Determine the (X, Y) coordinate at the center of the cell enclosing the given text.  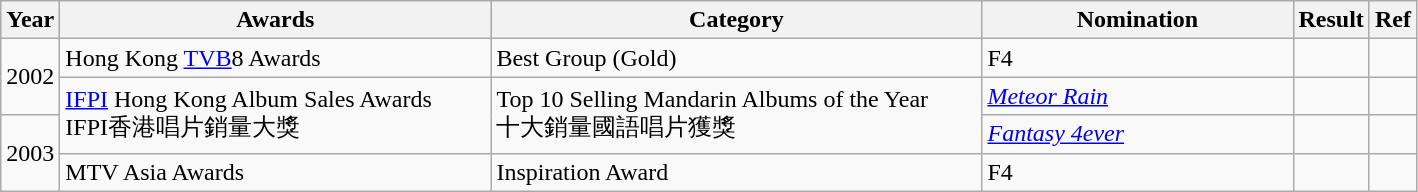
2003 (30, 153)
Best Group (Gold) (736, 58)
IFPI Hong Kong Album Sales AwardsIFPI香港唱片銷量大獎 (276, 115)
Year (30, 20)
Top 10 Selling Mandarin Albums of the Year十大銷量國語唱片獲獎 (736, 115)
Hong Kong TVB8 Awards (276, 58)
Awards (276, 20)
MTV Asia Awards (276, 172)
2002 (30, 77)
Fantasy 4ever (1138, 134)
Nomination (1138, 20)
Meteor Rain (1138, 96)
Inspiration Award (736, 172)
Category (736, 20)
Ref (1392, 20)
Result (1331, 20)
